Output the (X, Y) coordinate of the center of the cell containing the given text.  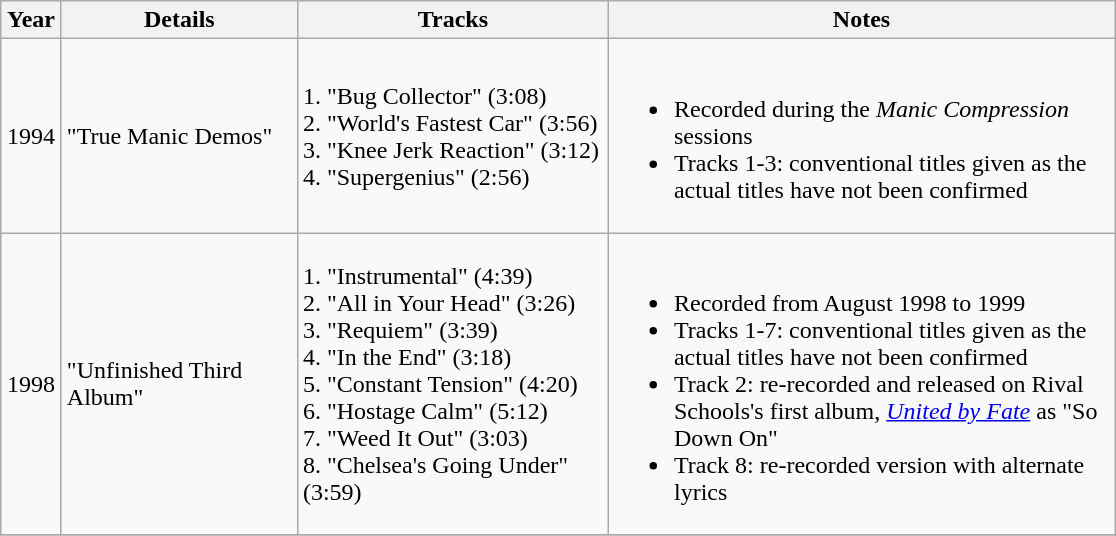
1998 (32, 384)
1. "Bug Collector" (3:08)2. "World's Fastest Car" (3:56)3. "Knee Jerk Reaction" (3:12)4. "Supergenius" (2:56) (452, 136)
1994 (32, 136)
Year (32, 20)
Details (179, 20)
"True Manic Demos" (179, 136)
Tracks (452, 20)
Recorded during the Manic Compression sessionsTracks 1-3: conventional titles given as the actual titles have not been confirmed (861, 136)
"Unfinished Third Album" (179, 384)
Notes (861, 20)
